Scan for the cell matching the given text and deliver its [x, y] coordinate at center. 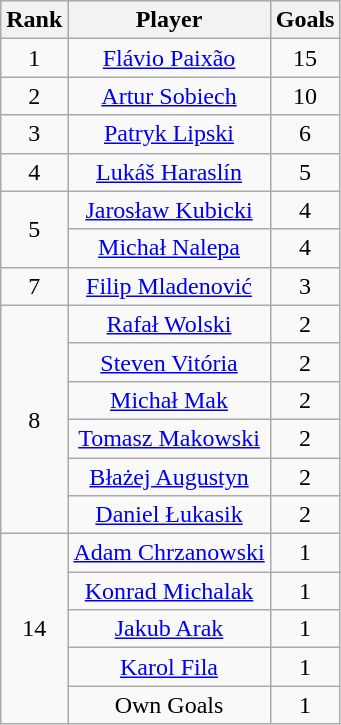
Michał Mak [169, 400]
14 [34, 629]
Own Goals [169, 705]
7 [34, 286]
Flávio Paixão [169, 58]
Steven Vitória [169, 362]
Karol Fila [169, 667]
10 [305, 96]
Rafał Wolski [169, 324]
Artur Sobiech [169, 96]
Daniel Łukasik [169, 515]
Lukáš Haraslín [169, 172]
Goals [305, 20]
Rank [34, 20]
Player [169, 20]
8 [34, 419]
Adam Chrzanowski [169, 553]
6 [305, 134]
Jarosław Kubicki [169, 210]
Błażej Augustyn [169, 477]
15 [305, 58]
Jakub Arak [169, 629]
Patryk Lipski [169, 134]
Michał Nalepa [169, 248]
Tomasz Makowski [169, 438]
Filip Mladenović [169, 286]
Konrad Michalak [169, 591]
